Search for the cell housing the specified text and yield its [X, Y] center coordinate. 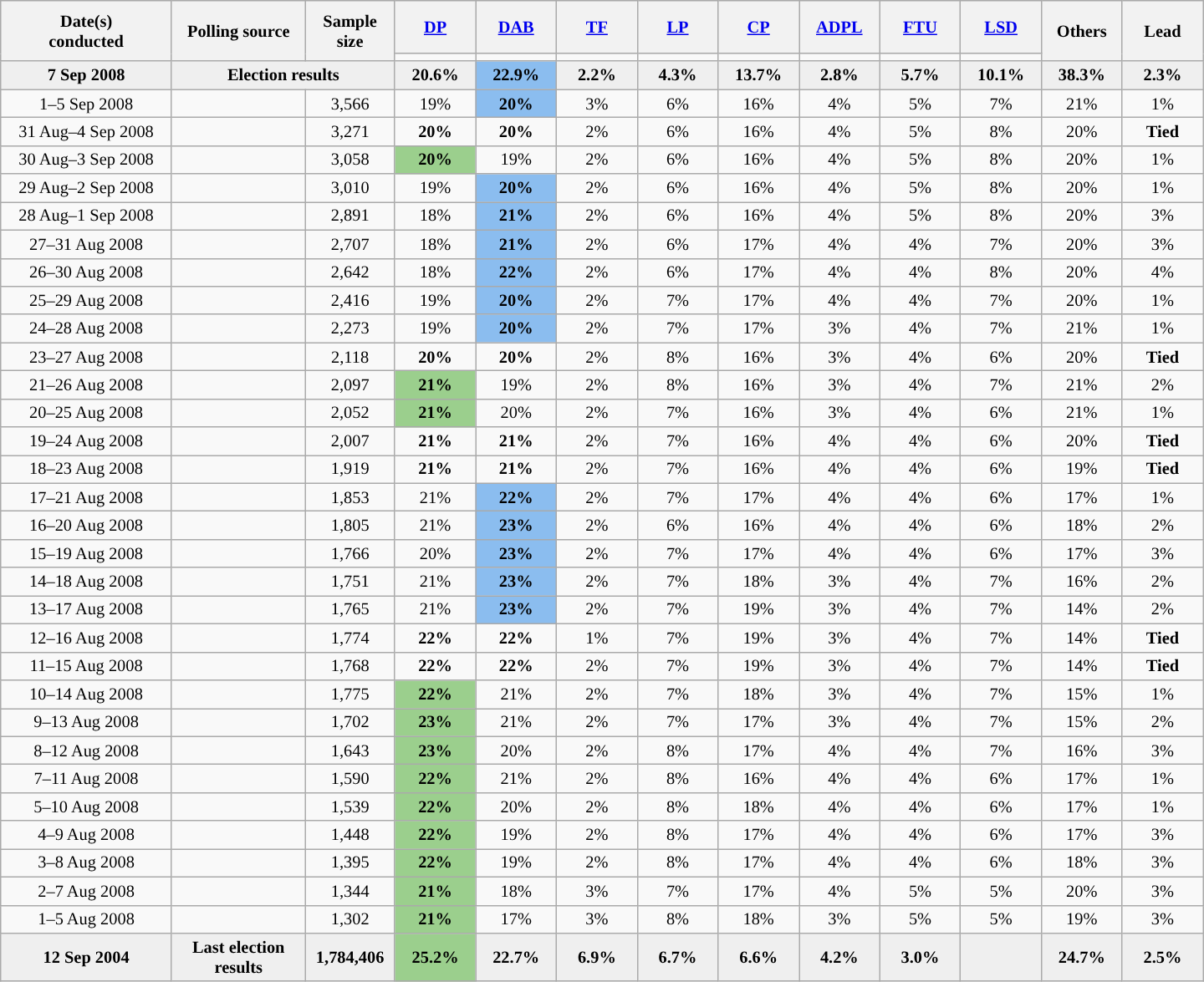
6.7% [677, 957]
6.9% [597, 957]
2,891 [349, 216]
Lead [1162, 30]
7–11 Aug 2008 [87, 778]
1,302 [349, 919]
Others [1082, 30]
1,751 [349, 582]
2–7 Aug 2008 [87, 891]
1,643 [349, 750]
DP [435, 27]
1,919 [349, 469]
Last election results [238, 957]
1,784,406 [349, 957]
25–29 Aug 2008 [87, 300]
31 Aug–4 Sep 2008 [87, 131]
26–30 Aug 2008 [87, 272]
30 Aug–3 Sep 2008 [87, 160]
18–23 Aug 2008 [87, 469]
22.7% [517, 957]
1,805 [349, 526]
Polling source [238, 30]
10–14 Aug 2008 [87, 694]
1–5 Sep 2008 [87, 104]
2,707 [349, 244]
1,775 [349, 694]
21–26 Aug 2008 [87, 384]
TF [597, 27]
19–24 Aug 2008 [87, 441]
24.7% [1082, 957]
12 Sep 2004 [87, 957]
15–19 Aug 2008 [87, 553]
ADPL [839, 27]
FTU [920, 27]
1,395 [349, 862]
5.7% [920, 75]
7 Sep 2008 [87, 75]
11–15 Aug 2008 [87, 666]
4.3% [677, 75]
8–12 Aug 2008 [87, 750]
2.3% [1162, 75]
38.3% [1082, 75]
Election results [283, 75]
1–5 Aug 2008 [87, 919]
4–9 Aug 2008 [87, 835]
9–13 Aug 2008 [87, 722]
3.0% [920, 957]
2,097 [349, 384]
4.2% [839, 957]
1,448 [349, 835]
3,566 [349, 104]
2,052 [349, 413]
2.5% [1162, 957]
13.7% [759, 75]
Date(s)conducted [87, 30]
20–25 Aug 2008 [87, 413]
16–20 Aug 2008 [87, 526]
2.2% [597, 75]
23–27 Aug 2008 [87, 357]
2.8% [839, 75]
1,765 [349, 609]
1,702 [349, 722]
2,642 [349, 272]
1,590 [349, 778]
27–31 Aug 2008 [87, 244]
2,416 [349, 300]
29 Aug–2 Sep 2008 [87, 188]
1,766 [349, 553]
20.6% [435, 75]
28 Aug–1 Sep 2008 [87, 216]
2,118 [349, 357]
Sample size [349, 30]
LP [677, 27]
3,271 [349, 131]
CP [759, 27]
2,273 [349, 328]
1,853 [349, 497]
5–10 Aug 2008 [87, 806]
6.6% [759, 957]
10.1% [1002, 75]
22.9% [517, 75]
1,344 [349, 891]
3–8 Aug 2008 [87, 862]
DAB [517, 27]
3,058 [349, 160]
1,768 [349, 666]
24–28 Aug 2008 [87, 328]
2,007 [349, 441]
12–16 Aug 2008 [87, 638]
17–21 Aug 2008 [87, 497]
14–18 Aug 2008 [87, 582]
3,010 [349, 188]
LSD [1002, 27]
1,774 [349, 638]
25.2% [435, 957]
13–17 Aug 2008 [87, 609]
1,539 [349, 806]
